Identify which cell holds the provided text, then report its (x, y) central coordinate. 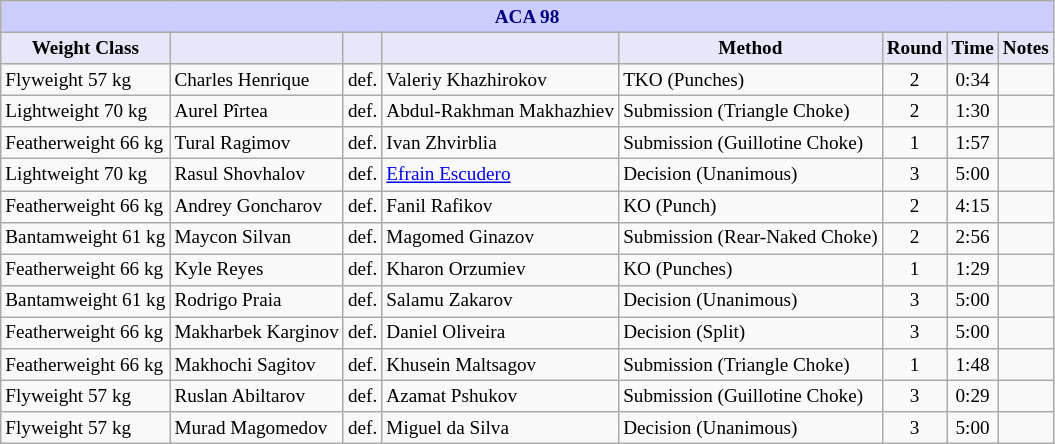
Charles Henrique (257, 80)
1:29 (972, 270)
Method (751, 48)
4:15 (972, 206)
Makharbek Karginov (257, 333)
1:57 (972, 143)
Aurel Pîrtea (257, 111)
Magomed Ginazov (500, 238)
Fanil Rafikov (500, 206)
Rasul Shovhalov (257, 175)
Kyle Reyes (257, 270)
Rodrigo Praia (257, 301)
Valeriy Khazhirokov (500, 80)
Tural Ragimov (257, 143)
Makhochi Sagitov (257, 365)
Notes (1026, 48)
Miguel da Silva (500, 428)
Murad Magomedov (257, 428)
0:29 (972, 396)
0:34 (972, 80)
Daniel Oliveira (500, 333)
TKO (Punches) (751, 80)
Ruslan Abiltarov (257, 396)
Decision (Split) (751, 333)
Efrain Escudero (500, 175)
Submission (Rear-Naked Choke) (751, 238)
Weight Class (86, 48)
1:48 (972, 365)
Khusein Maltsagov (500, 365)
Azamat Pshukov (500, 396)
2:56 (972, 238)
Salamu Zakarov (500, 301)
Abdul-Rakhman Makhazhiev (500, 111)
KO (Punches) (751, 270)
Kharon Orzumiev (500, 270)
1:30 (972, 111)
ACA 98 (527, 17)
Ivan Zhvirblia (500, 143)
Round (914, 48)
Time (972, 48)
Maycon Silvan (257, 238)
Andrey Goncharov (257, 206)
KO (Punch) (751, 206)
